Locate the cell with the specified text and output its [x, y] center coordinate. 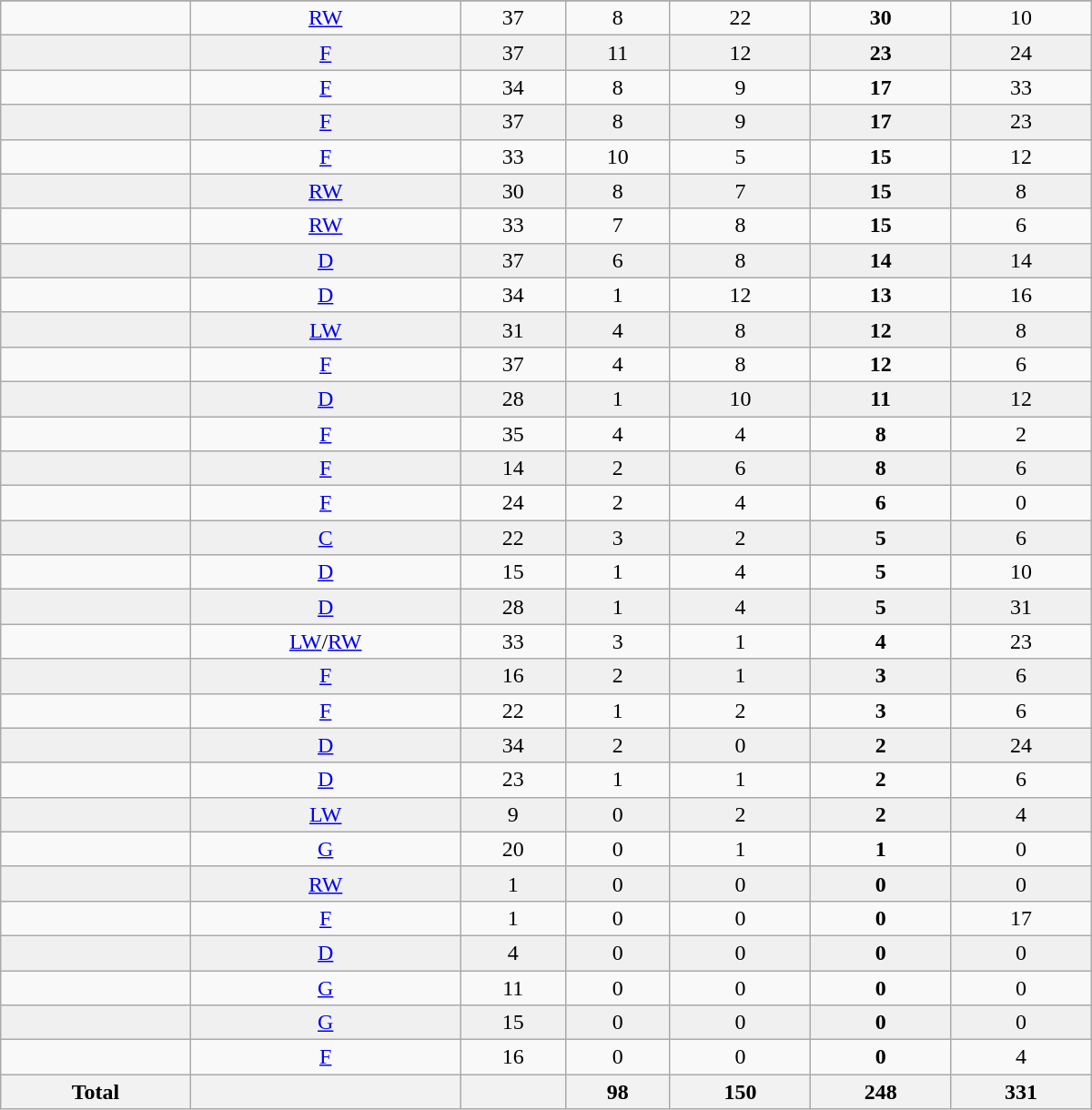
35 [513, 434]
331 [1021, 1092]
C [326, 538]
248 [881, 1092]
150 [740, 1092]
13 [881, 295]
98 [617, 1092]
20 [513, 849]
LW/RW [326, 641]
Total [96, 1092]
